Return the (x, y) coordinate for the center point of the cell that contains the specified text.  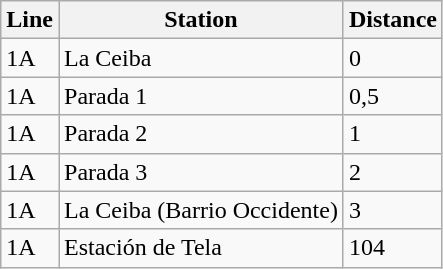
Distance (392, 20)
La Ceiba (200, 58)
Parada 2 (200, 134)
0 (392, 58)
104 (392, 248)
2 (392, 172)
1 (392, 134)
Estación de Tela (200, 248)
Station (200, 20)
Parada 1 (200, 96)
Line (30, 20)
0,5 (392, 96)
3 (392, 210)
La Ceiba (Barrio Occidente) (200, 210)
Parada 3 (200, 172)
